Scan for the cell matching the given text and deliver its (X, Y) coordinate at center. 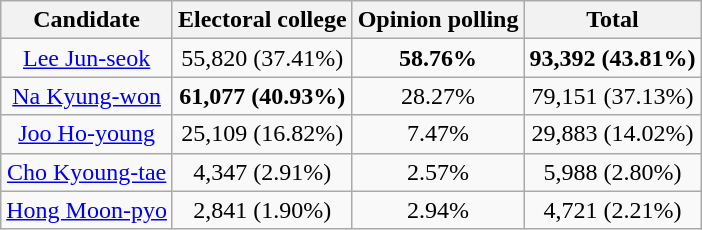
25,109 (16.82%) (262, 134)
Na Kyung-won (87, 96)
4,721 (2.21%) (612, 210)
55,820 (37.41%) (262, 58)
Lee Jun-seok (87, 58)
58.76% (438, 58)
Joo Ho-young (87, 134)
5,988 (2.80%) (612, 172)
Cho Kyoung-tae (87, 172)
7.47% (438, 134)
2.57% (438, 172)
61,077 (40.93%) (262, 96)
2,841 (1.90%) (262, 210)
Electoral college (262, 20)
Total (612, 20)
93,392 (43.81%) (612, 58)
79,151 (37.13%) (612, 96)
29,883 (14.02%) (612, 134)
Opinion polling (438, 20)
2.94% (438, 210)
28.27% (438, 96)
Hong Moon-pyo (87, 210)
Candidate (87, 20)
4,347 (2.91%) (262, 172)
